Extract the [X, Y] coordinate from the center of the cell holding the provided text.  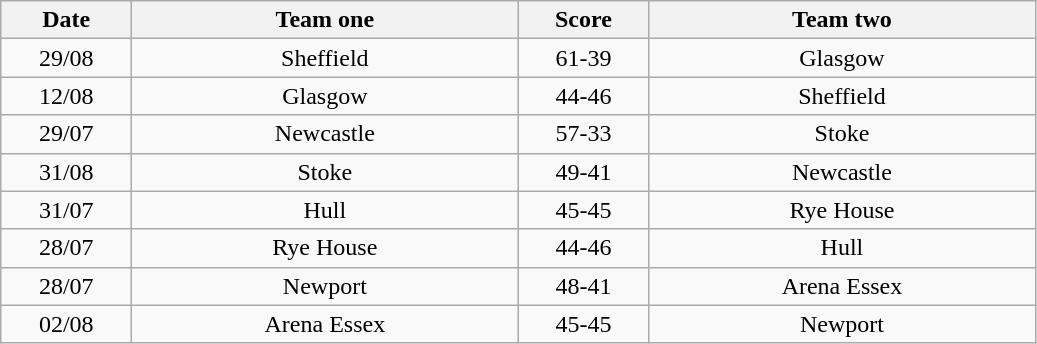
48-41 [584, 286]
31/08 [66, 172]
57-33 [584, 134]
61-39 [584, 58]
Team two [842, 20]
Team one [325, 20]
49-41 [584, 172]
02/08 [66, 324]
29/07 [66, 134]
31/07 [66, 210]
Score [584, 20]
12/08 [66, 96]
Date [66, 20]
29/08 [66, 58]
